Return (X, Y) of the center of cell containing provided text 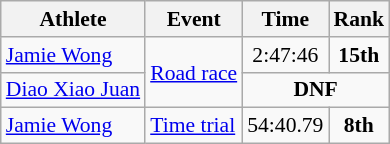
Road race (194, 72)
Rank (358, 19)
8th (358, 126)
Event (194, 19)
DNF (316, 90)
54:40.79 (285, 126)
Time trial (194, 126)
Diao Xiao Juan (73, 90)
Time (285, 19)
15th (358, 55)
2:47:46 (285, 55)
Athlete (73, 19)
